Output the [X, Y] coordinate of the center of the cell containing the given text.  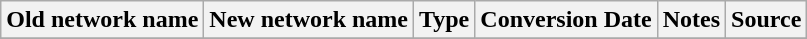
Notes [691, 20]
New network name [309, 20]
Old network name [102, 20]
Type [444, 20]
Source [766, 20]
Conversion Date [566, 20]
